For the text-containing cell, return its midpoint in (X, Y) coordinate format. 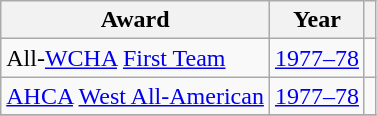
All-WCHA First Team (136, 58)
AHCA West All-American (136, 96)
Year (316, 20)
Award (136, 20)
